Pinpoint the cell where the given text exists, returning its [x, y] midpoint coordinate. 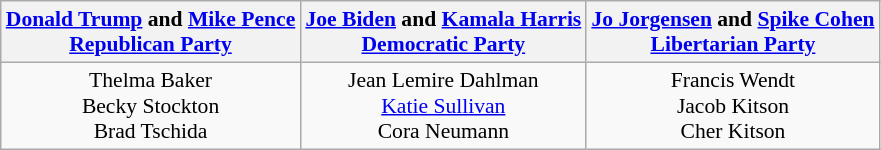
Jean Lemire DahlmanKatie SullivanCora Neumann [443, 106]
Joe Biden and Kamala HarrisDemocratic Party [443, 32]
Donald Trump and Mike PenceRepublican Party [151, 32]
Jo Jorgensen and Spike CohenLibertarian Party [732, 32]
Thelma BakerBecky StocktonBrad Tschida [151, 106]
Francis WendtJacob KitsonCher Kitson [732, 106]
